Return the [X, Y] coordinate for the center point of the cell that contains the specified text.  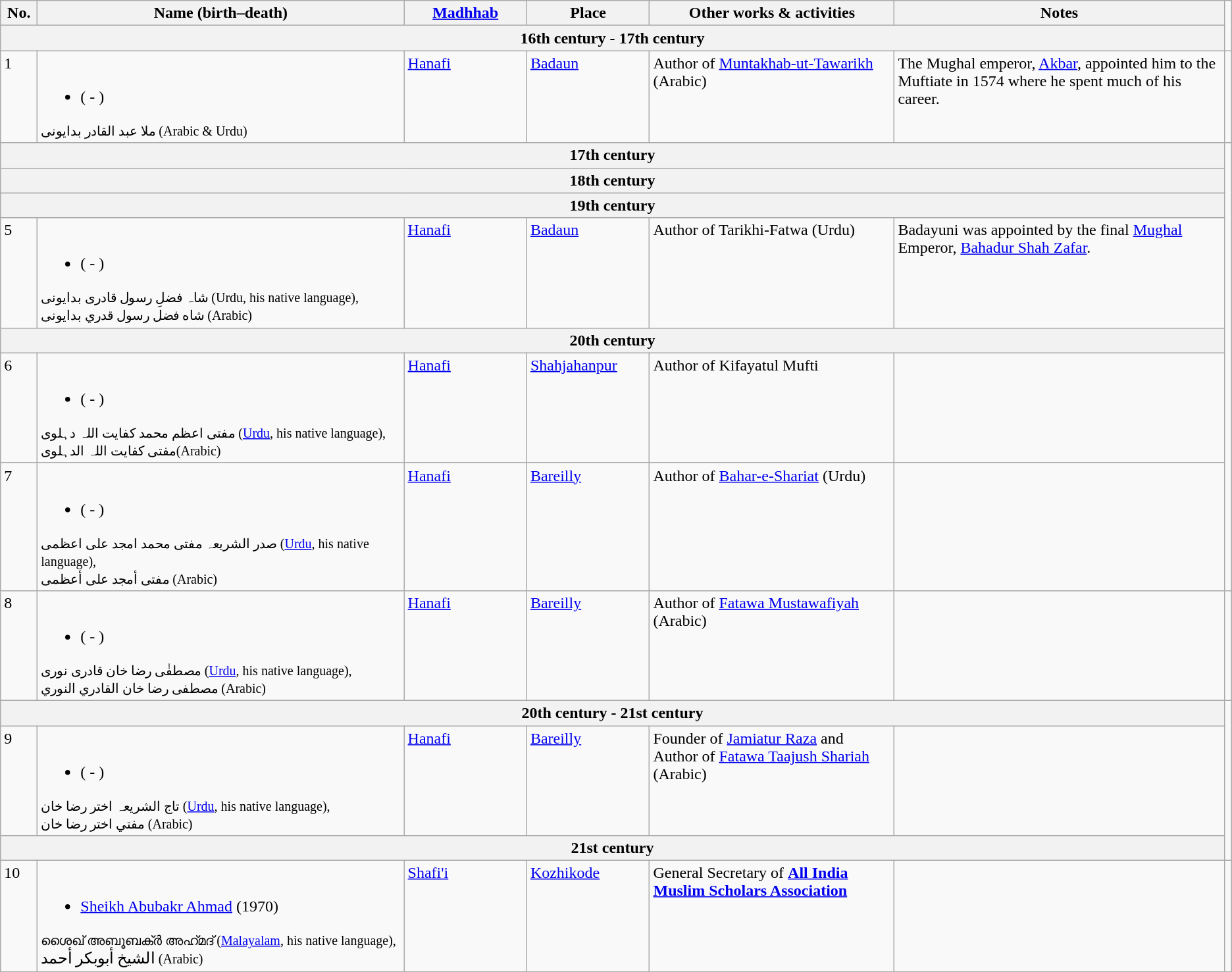
Notes [1060, 13]
5 [19, 272]
( - )مفتی اعظم محمد کفایت اللہ دہلوی (Urdu, his native language), مفتی کفایت اللہ الدہلوی(Arabic) [221, 408]
Badayuni was appointed by the final Mughal Emperor, Bahadur Shah Zafar. [1060, 272]
19th century [612, 205]
16th century - 17th century [612, 38]
Kozhikode [588, 916]
18th century [612, 180]
Place [588, 13]
( - )صدر الشريعہ مفتى محمد امجد على اعظمى (Urdu, his native language), مفتى أمجد على أعظمى (Arabic) [221, 526]
Name (birth–death) [221, 13]
( - )مصطفٰی رضا خان قادری نوری (Urdu, his native language), مصطفى رضا خان القادري النوري (Arabic) [221, 645]
The Mughal emperor, Akbar, appointed him to the Muftiate in 1574 where he spent much of his career. [1060, 97]
20th century - 21st century [612, 713]
No. [19, 13]
9 [19, 780]
General Secretary of All India Muslim Scholars Association [772, 916]
Other works & activities [772, 13]
( - )ملا عبد القادر بدایونی (Arabic & Urdu) [221, 97]
Author of Bahar-e-Shariat (Urdu) [772, 526]
8 [19, 645]
Shafi'i [465, 916]
21st century [612, 848]
Author of Fatawa Mustawafiyah (Arabic) [772, 645]
6 [19, 408]
Author of Tarikhi-Fatwa (Urdu) [772, 272]
20th century [612, 340]
Madhhab [465, 13]
Shahjahanpur [588, 408]
Sheikh Abubakr Ahmad (1970)ശൈഖ് അബൂബക്ർ അഹ്‌മദ്‌ (Malayalam, his native language), الشيخ أبوبكر أحمد (Arabic) [221, 916]
10 [19, 916]
Author of Muntakhab-ut-Tawarikh (Arabic) [772, 97]
Founder of Jamiatur Raza and Author of Fatawa Taajush Shariah (Arabic) [772, 780]
1 [19, 97]
7 [19, 526]
( - )تاج الشریعہ اختر رضا خان (Urdu, his native language), مفتي اختر رضا خان (Arabic) [221, 780]
17th century [612, 155]
Author of Kifayatul Mufti [772, 408]
( - )شاہ فضلِ رسول قادری بدایونی (Urdu, his native language), شاه فضل رسول قدري بدایونی (Arabic) [221, 272]
